Capture the cell that displays the provided text and extract its [x, y] central coordinate. 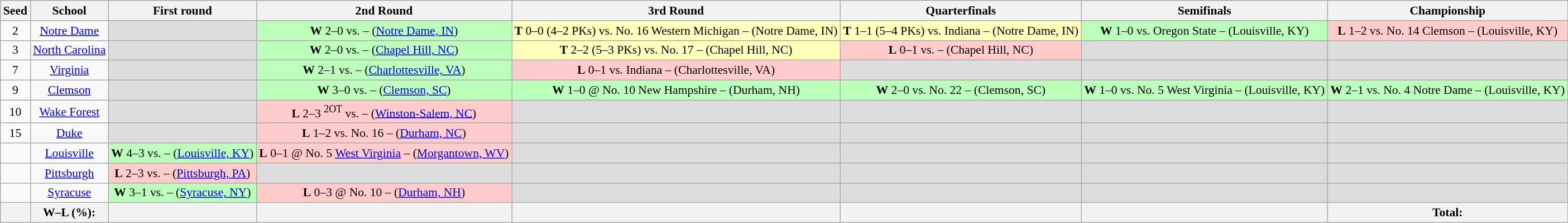
L 2–3 2OT vs. – (Winston-Salem, NC) [384, 112]
15 [16, 134]
Syracuse [69, 193]
W 2–0 vs. No. 22 – (Clemson, SC) [961, 91]
W 1–0 vs. Oregon State – (Louisville, KY) [1205, 31]
L 0–1 @ No. 5 West Virginia – (Morgantown, WV) [384, 153]
W 3–0 vs. – (Clemson, SC) [384, 91]
Duke [69, 134]
Louisville [69, 153]
W 2–1 vs. – (Charlottesville, VA) [384, 70]
T 1–1 (5–4 PKs) vs. Indiana – (Notre Dame, IN) [961, 31]
Championship [1447, 11]
Semifinals [1205, 11]
L 0–1 vs. – (Chapel Hill, NC) [961, 50]
Clemson [69, 91]
W–L (%): [69, 213]
W 3–1 vs. – (Syracuse, NY) [182, 193]
Notre Dame [69, 31]
W 4–3 vs. – (Louisville, KY) [182, 153]
L 2–3 vs. – (Pittsburgh, PA) [182, 173]
W 1–0 vs. No. 5 West Virginia – (Louisville, KY) [1205, 91]
Seed [16, 11]
T 0–0 (4–2 PKs) vs. No. 16 Western Michigan – (Notre Dame, IN) [677, 31]
W 2–0 vs. – (Chapel Hill, NC) [384, 50]
North Carolina [69, 50]
2nd Round [384, 11]
10 [16, 112]
Pittsburgh [69, 173]
3 [16, 50]
L 0–3 @ No. 10 – (Durham, NH) [384, 193]
First round [182, 11]
T 2–2 (5–3 PKs) vs. No. 17 – (Chapel Hill, NC) [677, 50]
Wake Forest [69, 112]
9 [16, 91]
L 0–1 vs. Indiana – (Charlottesville, VA) [677, 70]
3rd Round [677, 11]
L 1–2 vs. No. 16 – (Durham, NC) [384, 134]
Total: [1447, 213]
Virginia [69, 70]
Quarterfinals [961, 11]
School [69, 11]
W 2–1 vs. No. 4 Notre Dame – (Louisville, KY) [1447, 91]
2 [16, 31]
W 1–0 @ No. 10 New Hampshire – (Durham, NH) [677, 91]
L 1–2 vs. No. 14 Clemson – (Louisville, KY) [1447, 31]
W 2–0 vs. – (Notre Dame, IN) [384, 31]
7 [16, 70]
